For the text-containing cell, return its midpoint in (X, Y) coordinate format. 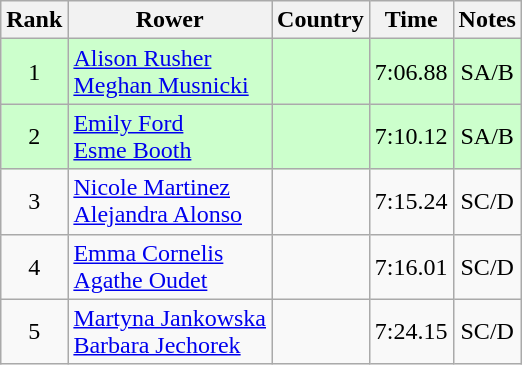
Country (321, 20)
3 (34, 202)
Emma CornelisAgathe Oudet (170, 266)
1 (34, 72)
5 (34, 332)
7:24.15 (411, 332)
Rower (170, 20)
Martyna JankowskaBarbara Jechorek (170, 332)
Emily FordEsme Booth (170, 136)
Time (411, 20)
Alison RusherMeghan Musnicki (170, 72)
7:15.24 (411, 202)
Notes (487, 20)
2 (34, 136)
7:16.01 (411, 266)
7:06.88 (411, 72)
4 (34, 266)
Nicole MartinezAlejandra Alonso (170, 202)
7:10.12 (411, 136)
Rank (34, 20)
